Output the (X, Y) coordinate of the center of the cell containing the given text.  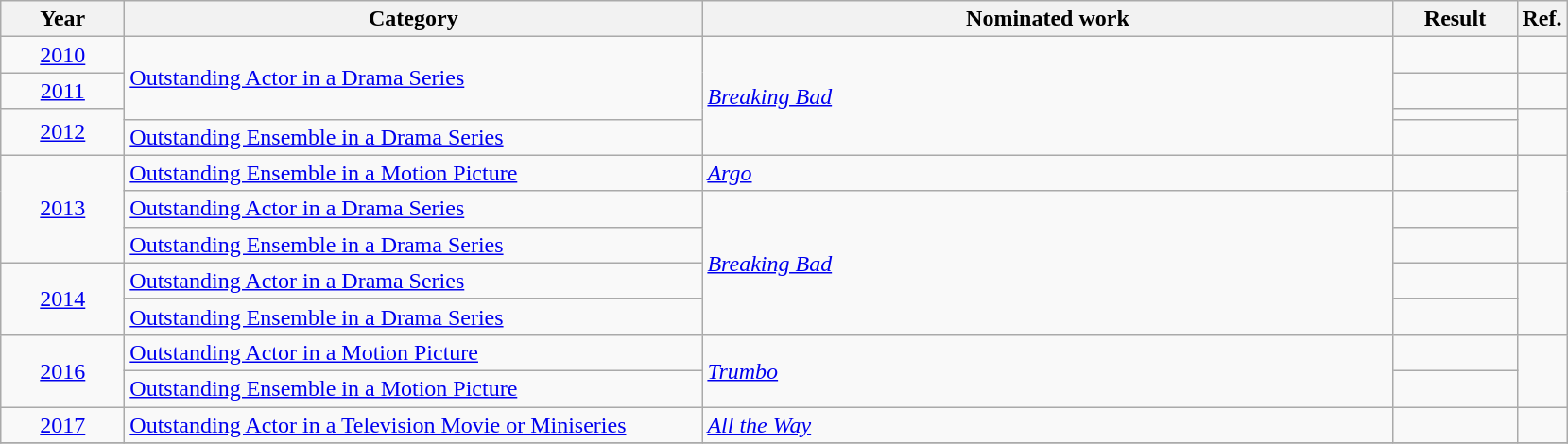
Category (414, 19)
Nominated work (1047, 19)
2010 (62, 55)
Year (62, 19)
2017 (62, 424)
2011 (62, 91)
Outstanding Actor in a Motion Picture (414, 352)
Ref. (1542, 19)
2012 (62, 132)
2016 (62, 370)
2013 (62, 209)
2014 (62, 299)
Argo (1047, 173)
Outstanding Actor in a Television Movie or Miniseries (414, 424)
Trumbo (1047, 370)
All the Way (1047, 424)
Result (1456, 19)
